Find where the given text appears and provide that cell's center as [x, y] coordinate. 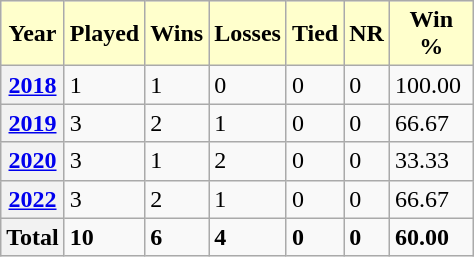
10 [104, 237]
2019 [33, 123]
Played [104, 34]
4 [248, 237]
2022 [33, 199]
NR [367, 34]
6 [177, 237]
100.00 [431, 85]
33.33 [431, 161]
Year [33, 34]
Total [33, 237]
60.00 [431, 237]
2018 [33, 85]
Tied [314, 34]
2020 [33, 161]
Losses [248, 34]
Win % [431, 34]
Wins [177, 34]
